Return (X, Y) of the center of cell containing provided text 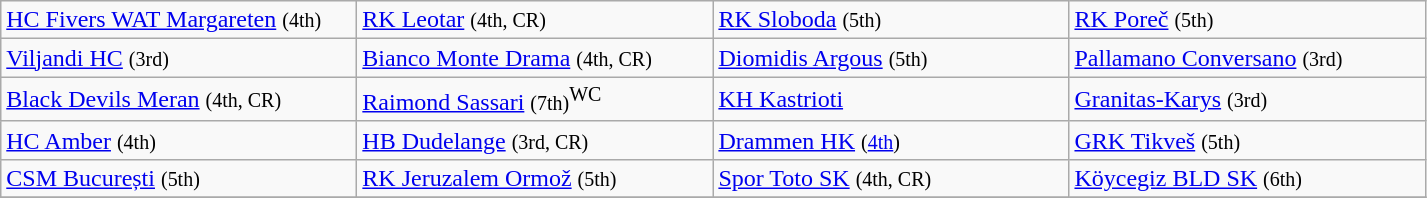
RK Sloboda (5th) (891, 20)
GRK Tikveš (5th) (1247, 140)
HC Fivers WAT Margareten (4th) (179, 20)
RK Poreč (5th) (1247, 20)
HB Dudelange (3rd, CR) (535, 140)
Pallamano Conversano (3rd) (1247, 58)
Granitas-Karys (3rd) (1247, 100)
RK Leotar (4th, CR) (535, 20)
Diomidis Argous (5th) (891, 58)
Viljandi HC (3rd) (179, 58)
KH Kastrioti (891, 100)
Raimond Sassari (7th)WC (535, 100)
Black Devils Meran (4th, CR) (179, 100)
CSM București (5th) (179, 178)
HC Amber (4th) (179, 140)
Drammen HK (4th) (891, 140)
Spor Toto SK (4th, CR) (891, 178)
RK Jeruzalem Ormož (5th) (535, 178)
Bianco Monte Drama (4th, CR) (535, 58)
Köycegiz BLD SK (6th) (1247, 178)
